From the cell containing the given text, extract its center point as [X, Y] coordinate. 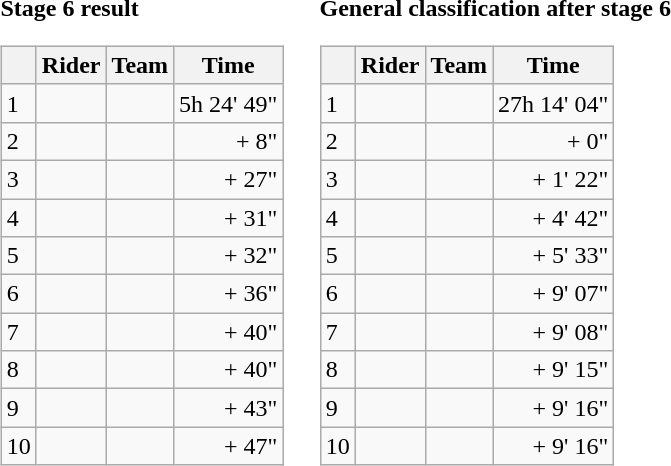
+ 9' 15" [554, 370]
+ 47" [228, 446]
+ 36" [228, 294]
+ 1' 22" [554, 179]
+ 4' 42" [554, 217]
+ 31" [228, 217]
+ 0" [554, 141]
+ 43" [228, 408]
+ 27" [228, 179]
5h 24' 49" [228, 103]
+ 5' 33" [554, 256]
+ 8" [228, 141]
+ 9' 08" [554, 332]
27h 14' 04" [554, 103]
+ 9' 07" [554, 294]
+ 32" [228, 256]
